Output the [x, y] coordinate of the center of the cell containing the given text.  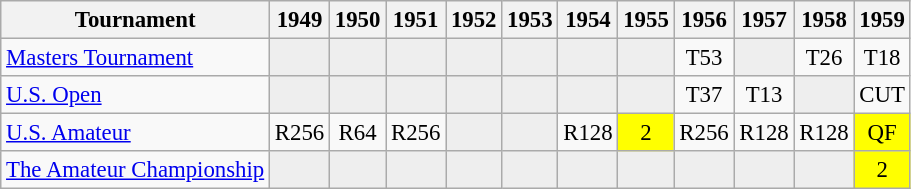
1956 [704, 20]
CUT [882, 95]
R64 [357, 133]
1950 [357, 20]
T37 [704, 95]
1957 [764, 20]
T18 [882, 58]
1959 [882, 20]
T53 [704, 58]
U.S. Amateur [136, 133]
Tournament [136, 20]
1953 [530, 20]
1952 [474, 20]
U.S. Open [136, 95]
1958 [824, 20]
1949 [300, 20]
T26 [824, 58]
Masters Tournament [136, 58]
1955 [646, 20]
T13 [764, 95]
QF [882, 133]
The Amateur Championship [136, 170]
1951 [416, 20]
1954 [588, 20]
